Return [X, Y] of the center of cell containing provided text 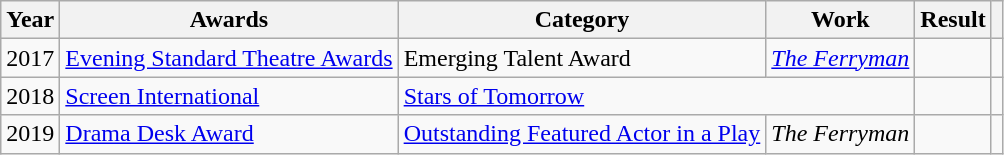
Outstanding Featured Actor in a Play [582, 134]
2017 [30, 58]
Emerging Talent Award [582, 58]
Category [582, 20]
Awards [229, 20]
Result [953, 20]
Work [840, 20]
Drama Desk Award [229, 134]
2018 [30, 96]
Year [30, 20]
Stars of Tomorrow [656, 96]
Screen International [229, 96]
2019 [30, 134]
Evening Standard Theatre Awards [229, 58]
